Capture the cell that displays the provided text and extract its (x, y) central coordinate. 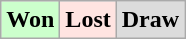
Lost (88, 20)
Won (30, 20)
Draw (150, 20)
